Capture the cell that displays the provided text and extract its (X, Y) central coordinate. 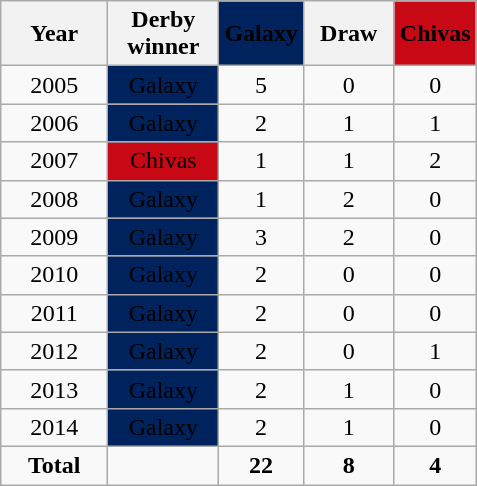
3 (261, 237)
2012 (54, 351)
2007 (54, 161)
Year (54, 34)
2009 (54, 237)
4 (435, 465)
Derbywinner (164, 34)
Total (54, 465)
2011 (54, 313)
8 (348, 465)
2013 (54, 389)
2010 (54, 275)
Draw (348, 34)
2005 (54, 85)
2008 (54, 199)
22 (261, 465)
2006 (54, 123)
5 (261, 85)
2014 (54, 427)
